Search for the cell housing the specified text and yield its (x, y) center coordinate. 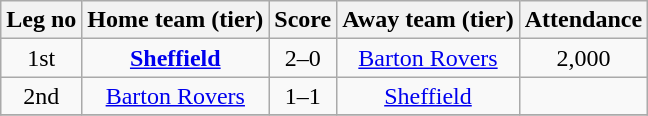
Score (303, 20)
Home team (tier) (176, 20)
2,000 (583, 58)
1–1 (303, 96)
Attendance (583, 20)
Leg no (42, 20)
2nd (42, 96)
2–0 (303, 58)
Away team (tier) (428, 20)
1st (42, 58)
